Find where the given text appears and provide that cell's center as [X, Y] coordinate. 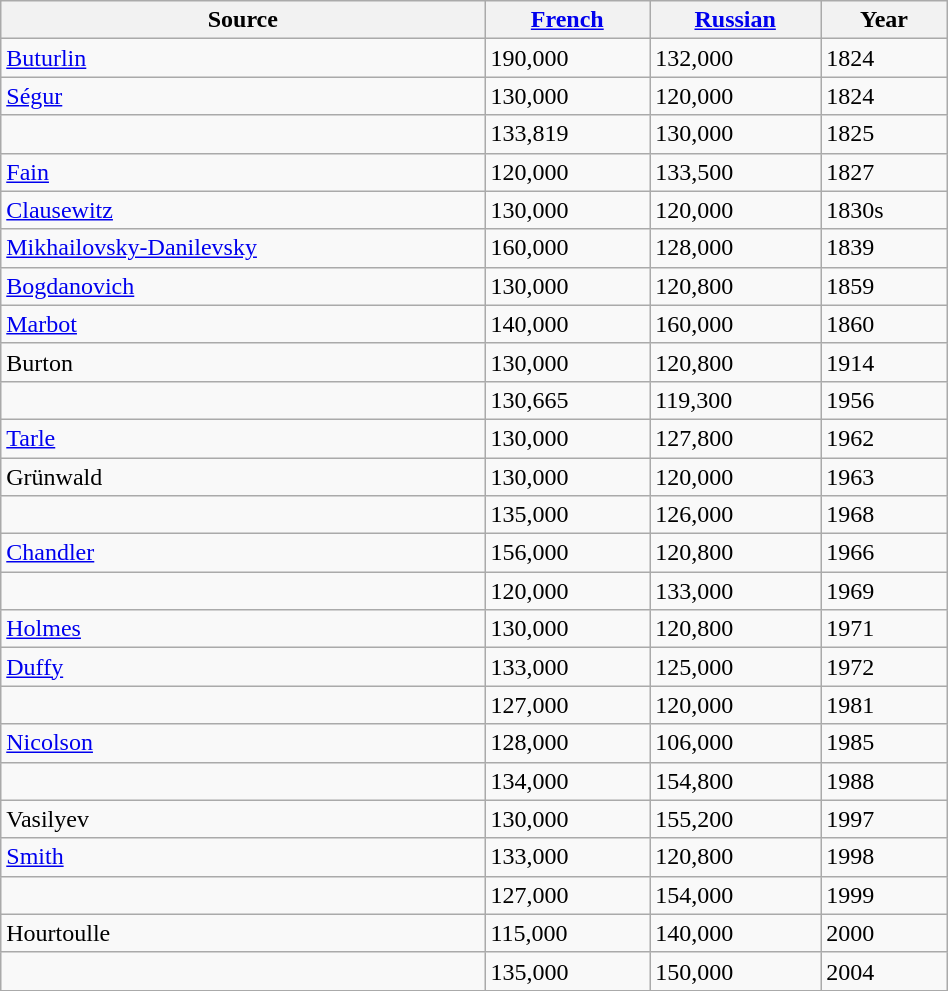
133,500 [736, 172]
154,000 [736, 895]
Buturlin [243, 58]
Grünwald [243, 477]
1998 [884, 857]
1972 [884, 667]
134,000 [568, 781]
Duffy [243, 667]
190,000 [568, 58]
1966 [884, 553]
1981 [884, 705]
Year [884, 20]
Clausewitz [243, 210]
1985 [884, 743]
106,000 [736, 743]
Burton [243, 362]
1825 [884, 134]
Smith [243, 857]
1914 [884, 362]
Nicolson [243, 743]
1859 [884, 286]
Russian [736, 20]
Ségur [243, 96]
1969 [884, 591]
1999 [884, 895]
2004 [884, 971]
Mikhailovsky-Danilevsky [243, 248]
1962 [884, 438]
Marbot [243, 324]
150,000 [736, 971]
Tarle [243, 438]
1956 [884, 400]
1968 [884, 515]
125,000 [736, 667]
130,665 [568, 400]
133,819 [568, 134]
Holmes [243, 629]
1830s [884, 210]
126,000 [736, 515]
2000 [884, 933]
1988 [884, 781]
French [568, 20]
119,300 [736, 400]
1963 [884, 477]
155,200 [736, 819]
132,000 [736, 58]
1997 [884, 819]
1827 [884, 172]
1839 [884, 248]
127,800 [736, 438]
Fain [243, 172]
156,000 [568, 553]
Chandler [243, 553]
Hourtoulle [243, 933]
115,000 [568, 933]
Bogdanovich [243, 286]
Source [243, 20]
1971 [884, 629]
Vasilyev [243, 819]
1860 [884, 324]
154,800 [736, 781]
